Scan for the cell matching the given text and deliver its (X, Y) coordinate at center. 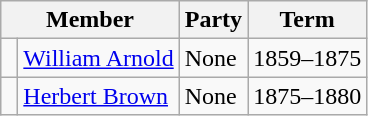
Term (308, 20)
Party (213, 20)
Member (90, 20)
William Arnold (98, 58)
1859–1875 (308, 58)
1875–1880 (308, 96)
Herbert Brown (98, 96)
